Capture the cell that displays the provided text and extract its (x, y) central coordinate. 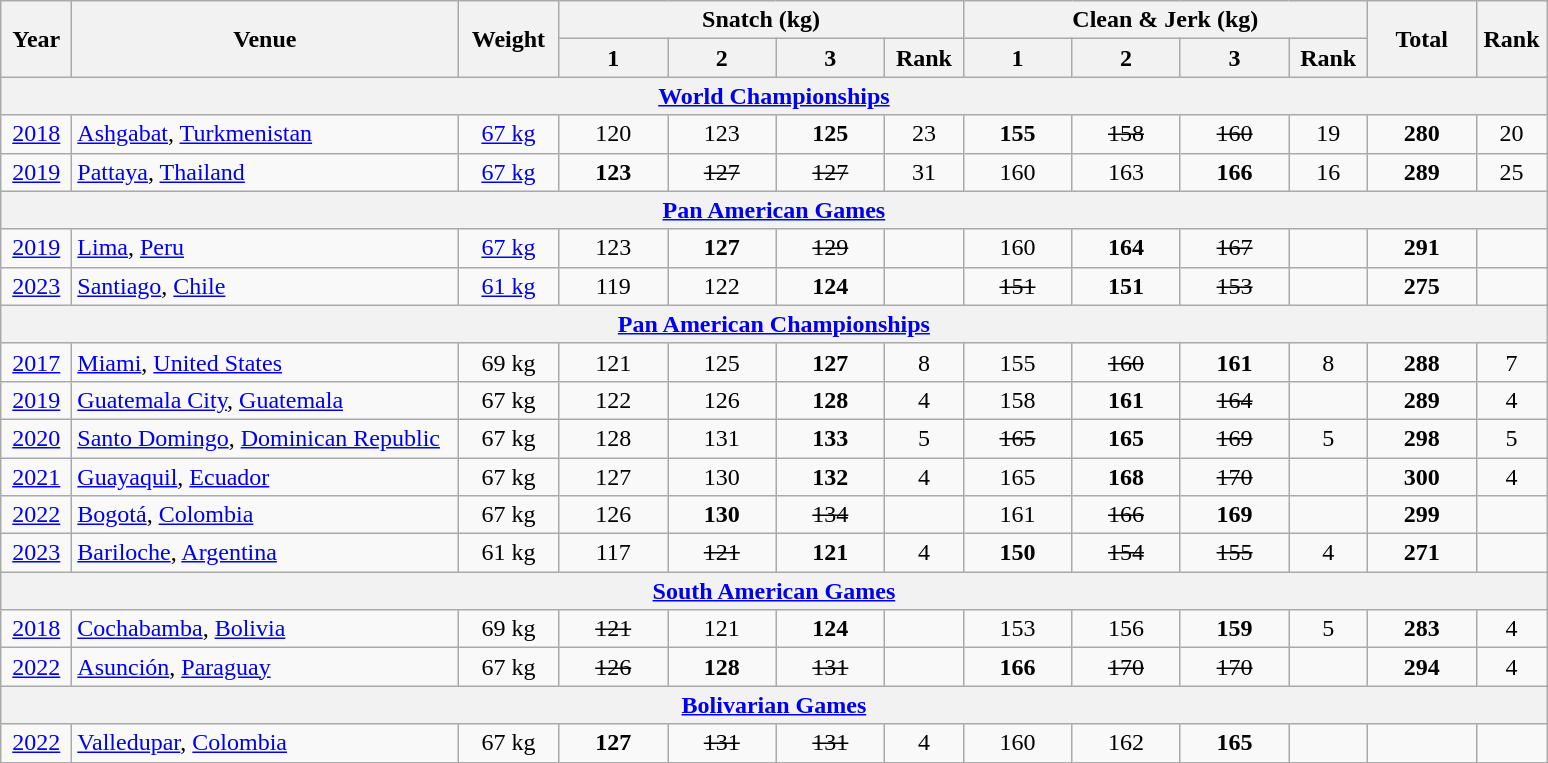
31 (924, 172)
2020 (36, 438)
Bogotá, Colombia (265, 515)
163 (1126, 172)
Bariloche, Argentina (265, 553)
271 (1422, 553)
300 (1422, 477)
154 (1126, 553)
162 (1126, 743)
280 (1422, 134)
Pan American Championships (774, 324)
2021 (36, 477)
Miami, United States (265, 362)
Cochabamba, Bolivia (265, 629)
20 (1512, 134)
120 (614, 134)
Pan American Games (774, 210)
Guatemala City, Guatemala (265, 400)
23 (924, 134)
World Championships (774, 96)
288 (1422, 362)
Bolivarian Games (774, 705)
168 (1126, 477)
133 (830, 438)
150 (1018, 553)
South American Games (774, 591)
132 (830, 477)
156 (1126, 629)
Asunción, Paraguay (265, 667)
25 (1512, 172)
Clean & Jerk (kg) (1165, 20)
Weight (508, 39)
117 (614, 553)
Lima, Peru (265, 248)
119 (614, 286)
134 (830, 515)
Guayaquil, Ecuador (265, 477)
294 (1422, 667)
129 (830, 248)
Total (1422, 39)
7 (1512, 362)
291 (1422, 248)
298 (1422, 438)
Santiago, Chile (265, 286)
275 (1422, 286)
19 (1328, 134)
167 (1234, 248)
Venue (265, 39)
283 (1422, 629)
Snatch (kg) (761, 20)
159 (1234, 629)
2017 (36, 362)
Pattaya, Thailand (265, 172)
16 (1328, 172)
299 (1422, 515)
Valledupar, Colombia (265, 743)
Year (36, 39)
Ashgabat, Turkmenistan (265, 134)
Santo Domingo, Dominican Republic (265, 438)
